Provide the (X, Y) coordinate of the cell's center where the given text is located.  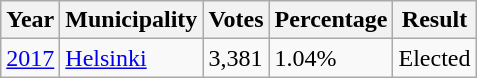
Votes (236, 20)
3,381 (236, 58)
Elected (434, 58)
Year (30, 20)
Percentage (331, 20)
Municipality (132, 20)
Result (434, 20)
Helsinki (132, 58)
2017 (30, 58)
1.04% (331, 58)
